Scan for the cell matching the given text and deliver its [X, Y] coordinate at center. 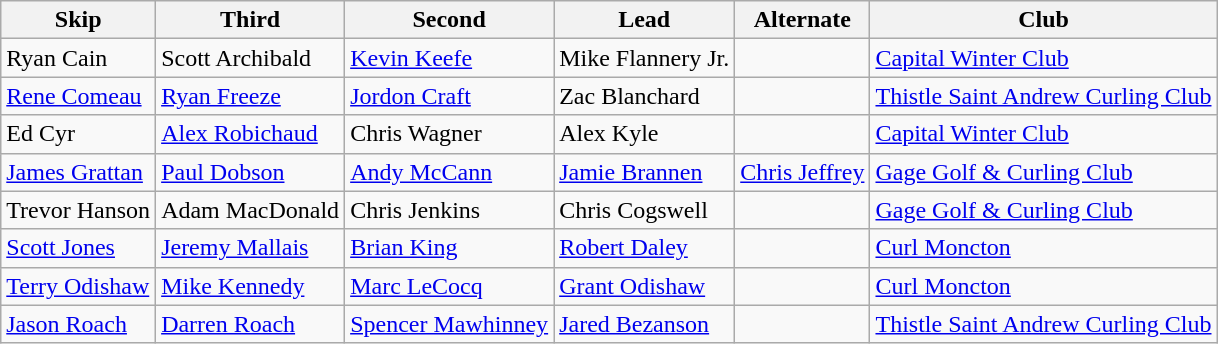
Robert Daley [644, 248]
Terry Odishaw [78, 286]
Alex Kyle [644, 134]
Darren Roach [250, 324]
Zac Blanchard [644, 96]
Ryan Freeze [250, 96]
Chris Jenkins [450, 210]
James Grattan [78, 172]
Rene Comeau [78, 96]
Third [250, 20]
Jason Roach [78, 324]
Chris Jeffrey [802, 172]
Alternate [802, 20]
Mike Kennedy [250, 286]
Grant Odishaw [644, 286]
Jamie Brannen [644, 172]
Ed Cyr [78, 134]
Scott Archibald [250, 58]
Paul Dobson [250, 172]
Mike Flannery Jr. [644, 58]
Chris Wagner [450, 134]
Scott Jones [78, 248]
Spencer Mawhinney [450, 324]
Jeremy Mallais [250, 248]
Lead [644, 20]
Skip [78, 20]
Brian King [450, 248]
Alex Robichaud [250, 134]
Kevin Keefe [450, 58]
Jared Bezanson [644, 324]
Andy McCann [450, 172]
Marc LeCocq [450, 286]
Second [450, 20]
Adam MacDonald [250, 210]
Ryan Cain [78, 58]
Jordon Craft [450, 96]
Club [1044, 20]
Chris Cogswell [644, 210]
Trevor Hanson [78, 210]
